Search for the cell housing the specified text and yield its (x, y) center coordinate. 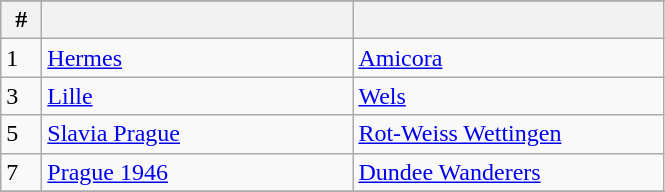
7 (22, 172)
3 (22, 96)
Prague 1946 (198, 172)
Amicora (508, 58)
Rot-Weiss Wettingen (508, 134)
5 (22, 134)
# (22, 20)
Hermes (198, 58)
Slavia Prague (198, 134)
Dundee Wanderers (508, 172)
1 (22, 58)
Wels (508, 96)
Lille (198, 96)
